Provide the [X, Y] coordinate of the cell's center where the given text is located.  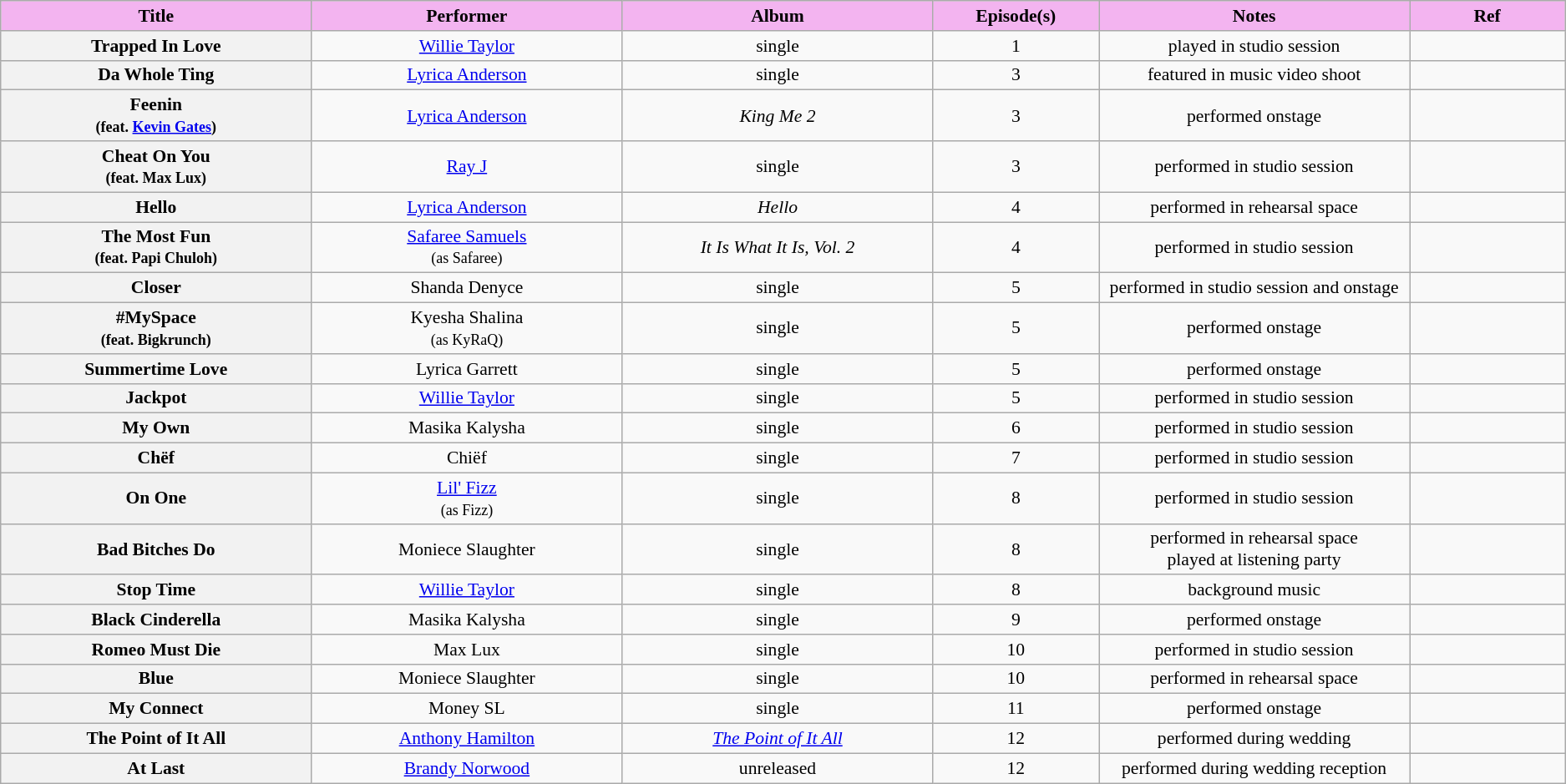
Black Cinderella [156, 620]
Lyrica Garrett [467, 369]
Bad Bitches Do [156, 549]
11 [1016, 709]
Trapped In Love [156, 46]
background music [1254, 590]
At Last [156, 768]
Ref [1487, 16]
Safaree Samuels (as Safaree) [467, 247]
Money SL [467, 709]
Da Whole Ting [156, 75]
1 [1016, 46]
Summertime Love [156, 369]
Max Lux [467, 650]
Ray J [467, 167]
Blue [156, 679]
performed during wedding reception [1254, 768]
featured in music video shoot [1254, 75]
Kyesha Shalina (as KyRaQ) [467, 329]
performed in studio session and onstage [1254, 288]
performed in rehearsal space played at listening party [1254, 549]
My Own [156, 428]
performed during wedding [1254, 739]
Stop Time [156, 590]
King Me 2 [778, 115]
On One [156, 498]
Cheat On You (feat. Max Lux) [156, 167]
Notes [1254, 16]
Shanda Denyce [467, 288]
Romeo Must Die [156, 650]
Jackpot [156, 398]
#MySpace (feat. Bigkrunch) [156, 329]
Lil' Fizz (as Fizz) [467, 498]
The Most Fun (feat. Papi Chuloh) [156, 247]
6 [1016, 428]
It Is What It Is, Vol. 2 [778, 247]
Title [156, 16]
played in studio session [1254, 46]
Album [778, 16]
unreleased [778, 768]
Brandy Norwood [467, 768]
Anthony Hamilton [467, 739]
9 [1016, 620]
Episode(s) [1016, 16]
Chëf [156, 458]
Chiëf [467, 458]
Closer [156, 288]
7 [1016, 458]
Performer [467, 16]
My Connect [156, 709]
Feenin (feat. Kevin Gates) [156, 115]
